Search for the cell housing the specified text and yield its (x, y) center coordinate. 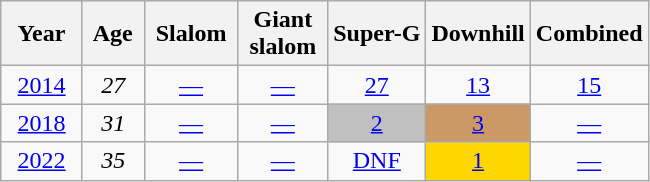
3 (478, 123)
Year (42, 34)
15 (589, 85)
Slalom (191, 34)
1 (478, 161)
Super-G (377, 34)
DNF (377, 161)
35 (113, 161)
2014 (42, 85)
Downhill (478, 34)
13 (478, 85)
31 (113, 123)
Age (113, 34)
Combined (589, 34)
Giant slalom (283, 34)
2022 (42, 161)
2 (377, 123)
2018 (42, 123)
